Capture the cell that displays the provided text and extract its [x, y] central coordinate. 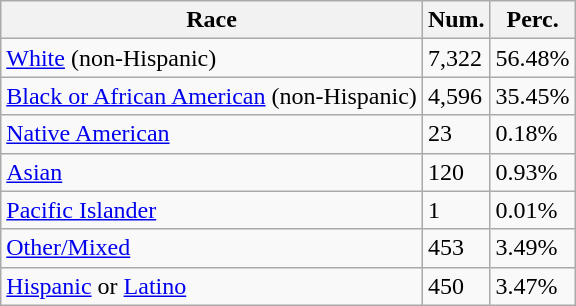
3.47% [532, 286]
3.49% [532, 248]
Black or African American (non-Hispanic) [212, 96]
450 [456, 286]
453 [456, 248]
35.45% [532, 96]
0.01% [532, 210]
23 [456, 134]
Hispanic or Latino [212, 286]
56.48% [532, 58]
7,322 [456, 58]
0.93% [532, 172]
Pacific Islander [212, 210]
Num. [456, 20]
1 [456, 210]
White (non-Hispanic) [212, 58]
0.18% [532, 134]
Other/Mixed [212, 248]
120 [456, 172]
Native American [212, 134]
Race [212, 20]
Asian [212, 172]
Perc. [532, 20]
4,596 [456, 96]
